Scan for the cell matching the given text and deliver its (x, y) coordinate at center. 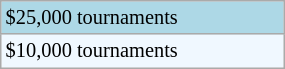
$10,000 tournaments (142, 51)
$25,000 tournaments (142, 17)
